Provide the (x, y) coordinate of the cell's center where the given text is located.  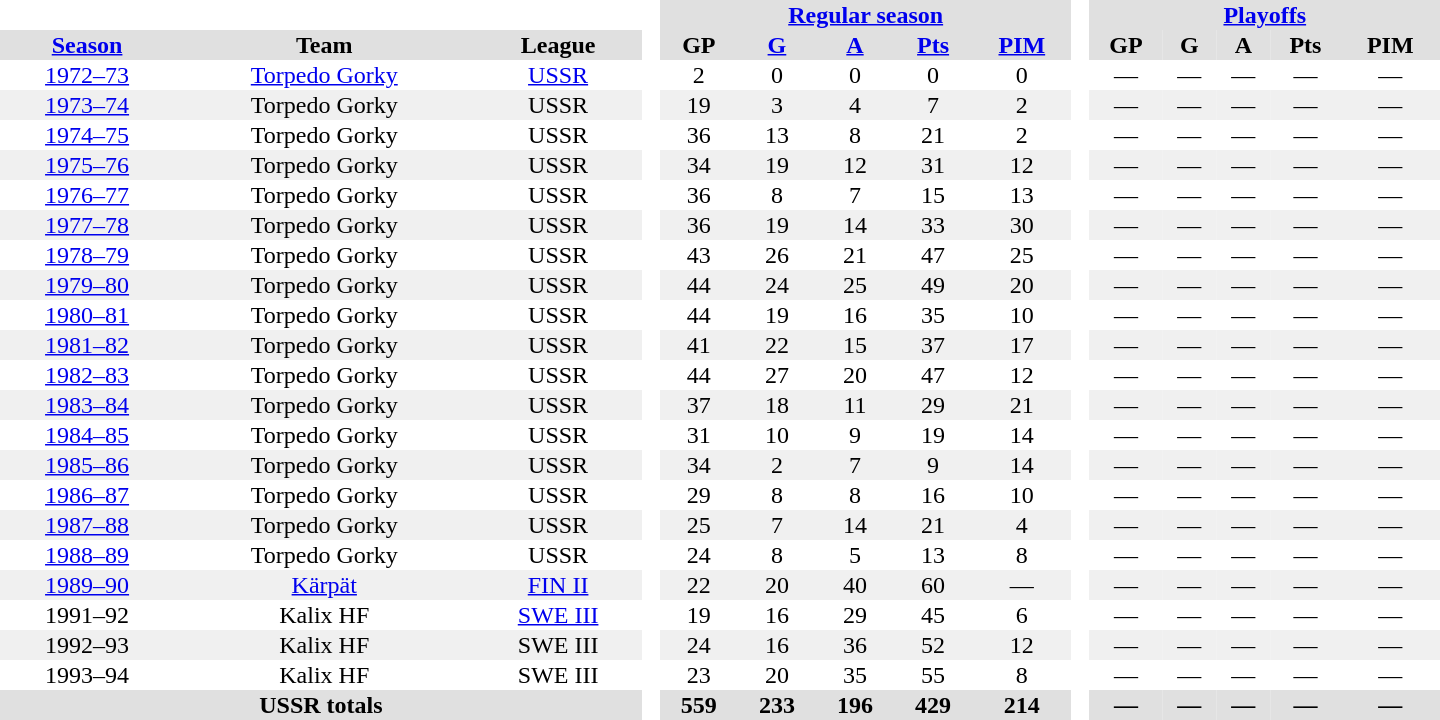
1983–84 (87, 405)
233 (777, 705)
55 (933, 675)
26 (777, 255)
1982–83 (87, 375)
11 (855, 405)
1986–87 (87, 495)
1978–79 (87, 255)
1975–76 (87, 165)
1989–90 (87, 585)
6 (1022, 615)
1991–92 (87, 615)
43 (699, 255)
33 (933, 225)
60 (933, 585)
1988–89 (87, 555)
Regular season (866, 15)
52 (933, 645)
1993–94 (87, 675)
Playoffs (1265, 15)
1979–80 (87, 285)
1977–78 (87, 225)
45 (933, 615)
27 (777, 375)
559 (699, 705)
214 (1022, 705)
1974–75 (87, 135)
41 (699, 345)
196 (855, 705)
18 (777, 405)
1981–82 (87, 345)
23 (699, 675)
5 (855, 555)
429 (933, 705)
1984–85 (87, 435)
30 (1022, 225)
17 (1022, 345)
1992–93 (87, 645)
USSR totals (321, 705)
1980–81 (87, 315)
40 (855, 585)
Kärpät (324, 585)
FIN II (558, 585)
1985–86 (87, 465)
Season (87, 45)
1973–74 (87, 105)
Team (324, 45)
49 (933, 285)
League (558, 45)
1972–73 (87, 75)
3 (777, 105)
1987–88 (87, 525)
1976–77 (87, 195)
